Search for the cell housing the specified text and yield its (X, Y) center coordinate. 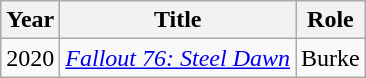
Burke (331, 58)
2020 (30, 58)
Fallout 76: Steel Dawn (178, 58)
Title (178, 20)
Role (331, 20)
Year (30, 20)
